From the cell containing the given text, extract its center point as [x, y] coordinate. 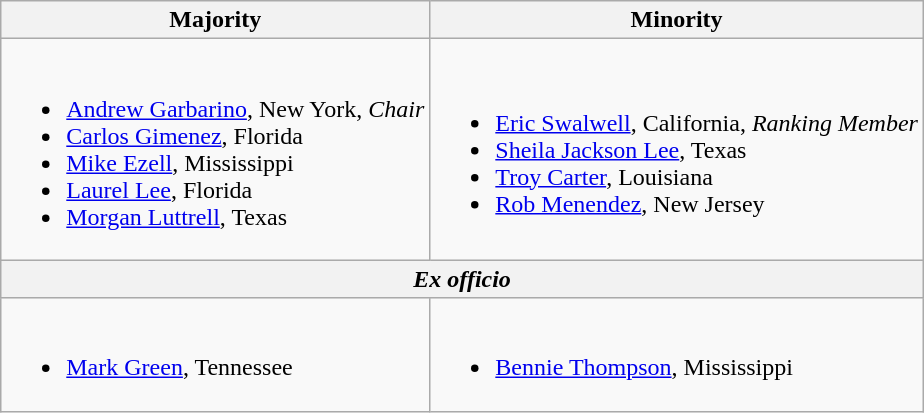
Eric Swalwell, California, Ranking MemberSheila Jackson Lee, TexasTroy Carter, LouisianaRob Menendez, New Jersey [677, 150]
Andrew Garbarino, New York, ChairCarlos Gimenez, FloridaMike Ezell, MississippiLaurel Lee, FloridaMorgan Luttrell, Texas [216, 150]
Mark Green, Tennessee [216, 354]
Majority [216, 20]
Minority [677, 20]
Bennie Thompson, Mississippi [677, 354]
Ex officio [462, 279]
